Locate the cell with the specified text and output its [X, Y] center coordinate. 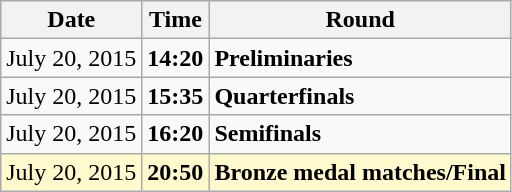
20:50 [176, 172]
Bronze medal matches/Final [360, 172]
Round [360, 20]
15:35 [176, 96]
Date [72, 20]
Time [176, 20]
14:20 [176, 58]
16:20 [176, 134]
Preliminaries [360, 58]
Semifinals [360, 134]
Quarterfinals [360, 96]
